Pinpoint the cell where the given text exists, returning its [X, Y] midpoint coordinate. 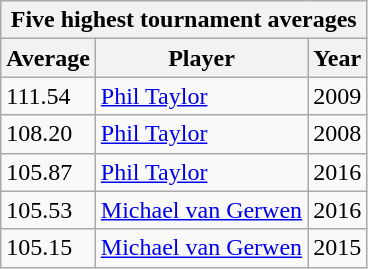
Player [201, 58]
105.15 [48, 248]
Five highest tournament averages [184, 20]
105.53 [48, 210]
2015 [338, 248]
Average [48, 58]
111.54 [48, 96]
Year [338, 58]
2008 [338, 134]
108.20 [48, 134]
2009 [338, 96]
105.87 [48, 172]
